Pinpoint the cell where the given text exists, returning its [x, y] midpoint coordinate. 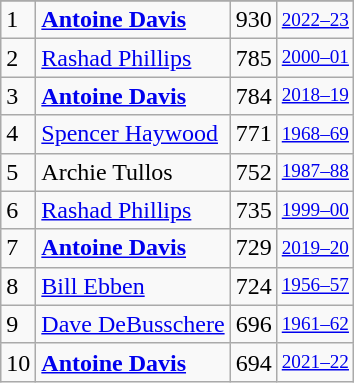
2 [18, 58]
6 [18, 210]
Bill Ebben [133, 286]
784 [254, 96]
Spencer Haywood [133, 134]
752 [254, 172]
930 [254, 20]
1968–69 [315, 134]
2000–01 [315, 58]
1987–88 [315, 172]
724 [254, 286]
7 [18, 248]
10 [18, 362]
2018–19 [315, 96]
729 [254, 248]
771 [254, 134]
4 [18, 134]
5 [18, 172]
735 [254, 210]
Archie Tullos [133, 172]
785 [254, 58]
1 [18, 20]
2021–22 [315, 362]
Dave DeBusschere [133, 324]
2022–23 [315, 20]
696 [254, 324]
2019–20 [315, 248]
8 [18, 286]
1999–00 [315, 210]
3 [18, 96]
9 [18, 324]
1961–62 [315, 324]
694 [254, 362]
1956–57 [315, 286]
